Determine the [X, Y] coordinate at the center of the cell enclosing the given text.  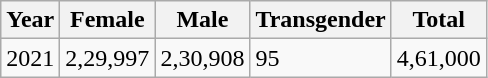
Year [30, 20]
2,29,997 [108, 58]
Male [202, 20]
2,30,908 [202, 58]
95 [320, 58]
4,61,000 [438, 58]
Transgender [320, 20]
2021 [30, 58]
Total [438, 20]
Female [108, 20]
